Locate the cell with the specified text and output its (X, Y) center coordinate. 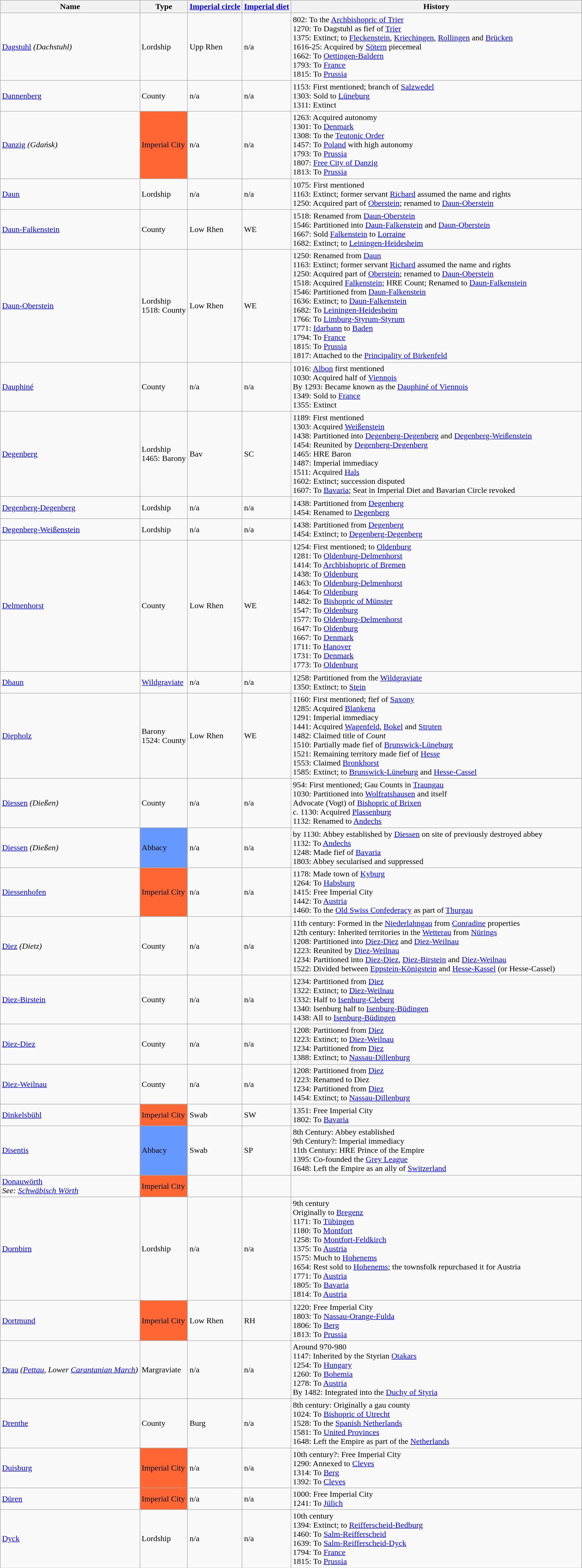
Düren (70, 1499)
Around 970-9801147: Inherited by the Styrian Otakars1254: To Hungary1260: To Bohemia1278: To AustriaBy 1482: Integrated into the Duchy of Styria (436, 1370)
Diez-Diez (70, 1044)
Dagstuhl (Dachstuhl) (70, 47)
1208: Partitioned from Diez1223: Renamed to Diez1234: Partitioned from Diez1454: Extinct; to Nassau-Dillenburg (436, 1084)
Drenthe (70, 1423)
1153: First mentioned; branch of Salzwedel1303: Sold to Lüneburg1311: Extinct (436, 96)
Duisburg (70, 1468)
1258: Partitioned from the Wildgraviate1350: Extinct; to Stein (436, 682)
Lordship1518: County (164, 306)
Drau (Pettau, Lower Carantanian March) (70, 1370)
Daun (70, 194)
DonauwörthSee: Schwäbisch Wörth (70, 1186)
Upp Rhen (215, 47)
Disentis (70, 1150)
Dyck (70, 1539)
Degenberg-Degenberg (70, 508)
1351: Free Imperial City1802: To Bavaria (436, 1115)
Diez (Dietz) (70, 946)
Diez-Weilnau (70, 1084)
1000: Free Imperial City1241: To Jülich (436, 1499)
Margraviate (164, 1370)
1220: Free Imperial City1803: To Nassau-Orange-Fulda1806: To Berg1813: To Prussia (436, 1321)
Barony1524: County (164, 736)
Imperial circle (215, 7)
1178: Made town of Kyburg1264: To Habsburg1415: Free Imperial City1442: To Austria1460: To the Old Swiss Confederacy as part of Thurgau (436, 892)
Dauphiné (70, 387)
Name (70, 7)
Degenberg-Weißenstein (70, 529)
Lordship1465: Barony (164, 454)
1438: Partitioned from Degenberg1454: Extinct; to Degenberg-Degenberg (436, 529)
10th century1394: Extinct; to Reifferscheid-Bedburg1460: To Salm-Reifferscheid1639: To Salm-Reifferscheid-Dyck1794: To France1815: To Prussia (436, 1539)
Danzig (Gdańsk) (70, 145)
1438: Partitioned from Degenberg1454: Renamed to Degenberg (436, 508)
10th century?: Free Imperial City1290: Annexed to Cleves1314: To Berg1392: To Cleves (436, 1468)
Degenberg (70, 454)
SP (266, 1150)
1075: First mentioned1163: Extinct; former servant Richard assumed the name and rights1250: Acquired part of Oberstein; renamed to Daun-Oberstein (436, 194)
1208: Partitioned from Diez1223: Extinct; to Diez-Weilnau1234: Partitioned from Diez1388: Extinct; to Nassau-Dillenburg (436, 1044)
Dhaun (70, 682)
Diepholz (70, 736)
History (436, 7)
Diessenhofen (70, 892)
Diez-Birstein (70, 999)
SC (266, 454)
SW (266, 1115)
Dinkelsbühl (70, 1115)
Bav (215, 454)
Dannenberg (70, 96)
1016: Albon first mentioned1030: Acquired half of ViennoisBy 1293: Became known as the Dauphiné of Viennois1349: Sold to France1355: Extinct (436, 387)
Dornbirn (70, 1249)
Wildgraviate (164, 682)
Daun-Oberstein (70, 306)
Type (164, 7)
Burg (215, 1423)
Imperial diet (266, 7)
Delmenhorst (70, 606)
RH (266, 1321)
Daun-Falkenstein (70, 229)
Dortmund (70, 1321)
